Provide the [X, Y] coordinate of the cell's center where the given text is located.  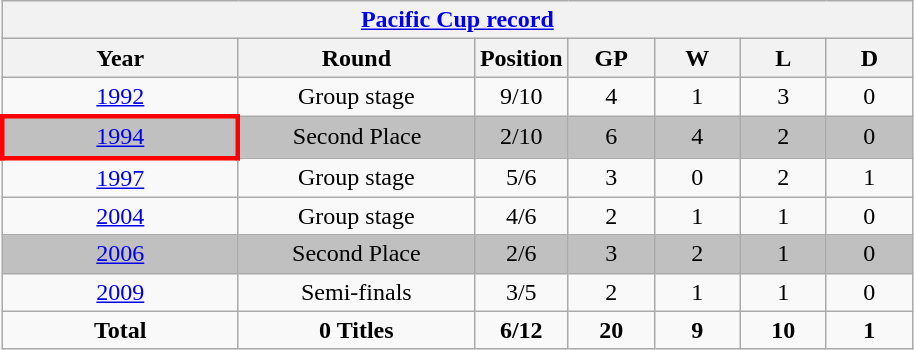
9/10 [521, 97]
2006 [120, 254]
L [783, 58]
Position [521, 58]
Round [356, 58]
6/12 [521, 330]
1997 [120, 178]
20 [611, 330]
2/6 [521, 254]
Semi-finals [356, 292]
GP [611, 58]
3/5 [521, 292]
1994 [120, 136]
Total [120, 330]
2009 [120, 292]
0 Titles [356, 330]
10 [783, 330]
9 [697, 330]
6 [611, 136]
W [697, 58]
Year [120, 58]
4/6 [521, 216]
5/6 [521, 178]
2004 [120, 216]
1992 [120, 97]
D [869, 58]
Pacific Cup record [457, 20]
2/10 [521, 136]
